Scan for the cell matching the given text and deliver its (x, y) coordinate at center. 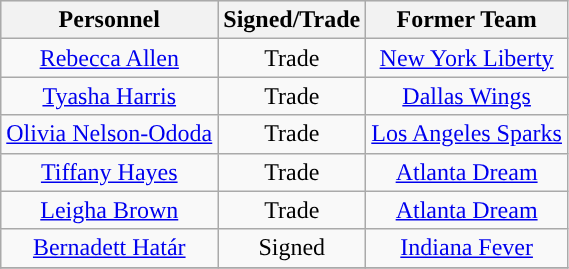
Olivia Nelson-Ododa (110, 134)
Signed (292, 248)
Rebecca Allen (110, 58)
Former Team (467, 20)
Bernadett Határ (110, 248)
New York Liberty (467, 58)
Los Angeles Sparks (467, 134)
Dallas Wings (467, 96)
Personnel (110, 20)
Signed/Trade (292, 20)
Tiffany Hayes (110, 172)
Leigha Brown (110, 210)
Tyasha Harris (110, 96)
Indiana Fever (467, 248)
